For the text-containing cell, return its midpoint in [X, Y] coordinate format. 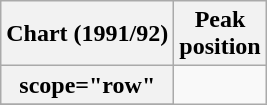
Chart (1991/92) [88, 34]
Peakposition [220, 34]
scope="row" [88, 85]
